For the text-containing cell, return its midpoint in (X, Y) coordinate format. 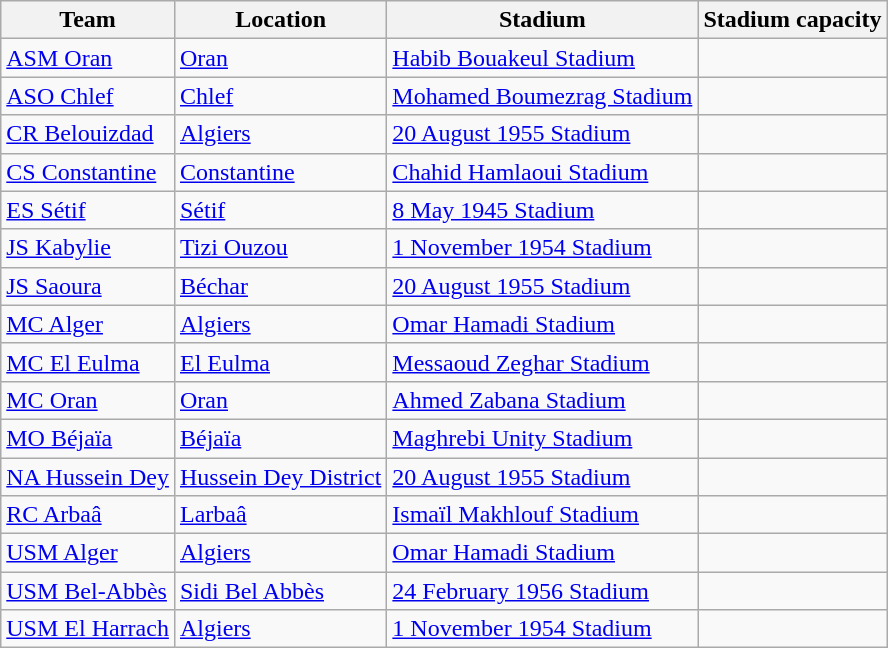
Béchar (280, 286)
Team (88, 20)
El Eulma (280, 362)
Chahid Hamlaoui Stadium (542, 172)
Béjaïa (280, 438)
JS Kabylie (88, 248)
Location (280, 20)
Tizi Ouzou (280, 248)
Habib Bouakeul Stadium (542, 58)
MO Béjaïa (88, 438)
JS Saoura (88, 286)
Sidi Bel Abbès (280, 591)
USM El Harrach (88, 629)
Mohamed Boumezrag Stadium (542, 96)
MC Alger (88, 324)
Stadium capacity (792, 20)
Ahmed Zabana Stadium (542, 400)
Stadium (542, 20)
NA Hussein Dey (88, 477)
ASM Oran (88, 58)
MC El Eulma (88, 362)
Constantine (280, 172)
Chlef (280, 96)
Larbaâ (280, 515)
ES Sétif (88, 210)
USM Alger (88, 553)
Maghrebi Unity Stadium (542, 438)
CR Belouizdad (88, 134)
USM Bel-Abbès (88, 591)
Sétif (280, 210)
MC Oran (88, 400)
RC Arbaâ (88, 515)
Hussein Dey District (280, 477)
8 May 1945 Stadium (542, 210)
Ismaïl Makhlouf Stadium (542, 515)
ASO Chlef (88, 96)
Messaoud Zeghar Stadium (542, 362)
CS Constantine (88, 172)
24 February 1956 Stadium (542, 591)
